Detect which cell encompasses the target text, then output its (x, y) center coordinate. 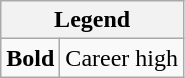
Legend (92, 20)
Bold (30, 58)
Career high (122, 58)
